Determine the (x, y) coordinate at the center of the cell enclosing the given text.  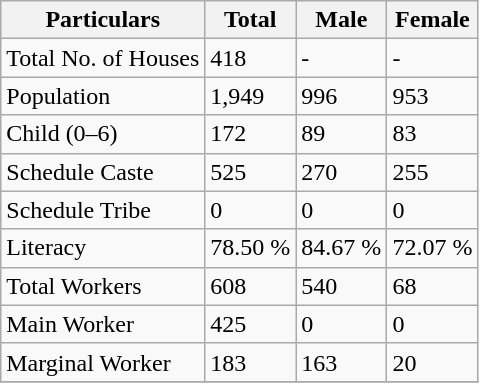
270 (342, 172)
72.07 % (432, 248)
183 (250, 362)
172 (250, 134)
Literacy (103, 248)
68 (432, 286)
255 (432, 172)
83 (432, 134)
163 (342, 362)
Male (342, 20)
78.50 % (250, 248)
Main Worker (103, 324)
20 (432, 362)
953 (432, 96)
Child (0–6) (103, 134)
84.67 % (342, 248)
540 (342, 286)
Particulars (103, 20)
Total (250, 20)
608 (250, 286)
Population (103, 96)
1,949 (250, 96)
89 (342, 134)
Female (432, 20)
Marginal Worker (103, 362)
425 (250, 324)
Schedule Caste (103, 172)
996 (342, 96)
Total No. of Houses (103, 58)
Total Workers (103, 286)
418 (250, 58)
Schedule Tribe (103, 210)
525 (250, 172)
